Pinpoint the cell where the given text exists, returning its (x, y) midpoint coordinate. 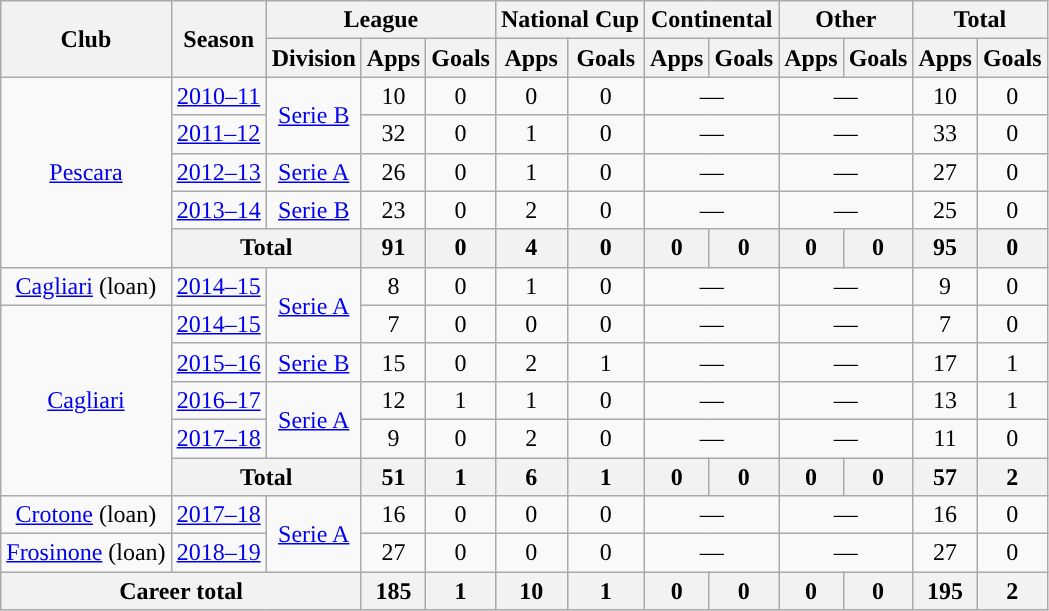
Club (86, 39)
8 (393, 286)
2010–11 (218, 96)
Season (218, 39)
2018–19 (218, 553)
26 (393, 172)
12 (393, 400)
2011–12 (218, 134)
11 (945, 438)
32 (393, 134)
2013–14 (218, 210)
Cagliari (loan) (86, 286)
Division (314, 58)
4 (531, 248)
195 (945, 591)
National Cup (570, 20)
185 (393, 591)
2012–13 (218, 172)
Pescara (86, 172)
15 (393, 362)
23 (393, 210)
2015–16 (218, 362)
17 (945, 362)
25 (945, 210)
2016–17 (218, 400)
Other (846, 20)
Frosinone (loan) (86, 553)
Crotone (loan) (86, 515)
91 (393, 248)
League (380, 20)
Cagliari (86, 400)
Continental (712, 20)
Career total (182, 591)
13 (945, 400)
95 (945, 248)
51 (393, 477)
57 (945, 477)
6 (531, 477)
33 (945, 134)
